From the cell containing the given text, extract its center point as (x, y) coordinate. 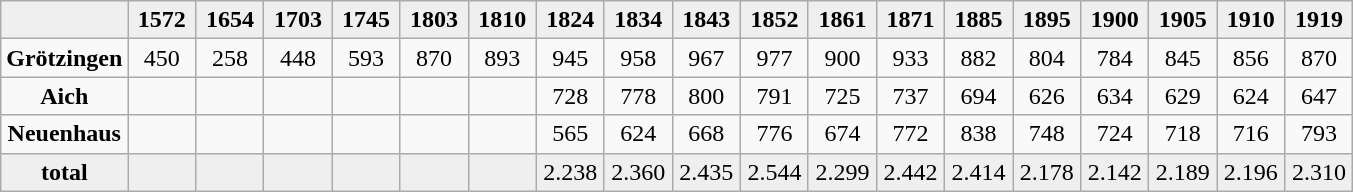
626 (1047, 96)
958 (638, 58)
1824 (570, 20)
718 (1183, 134)
2.196 (1251, 172)
724 (1115, 134)
593 (366, 58)
Neuenhaus (64, 134)
2.360 (638, 172)
2.435 (706, 172)
893 (502, 58)
1703 (298, 20)
945 (570, 58)
778 (638, 96)
933 (910, 58)
total (64, 172)
791 (774, 96)
1910 (1251, 20)
1745 (366, 20)
1900 (1115, 20)
1810 (502, 20)
Grötzingen (64, 58)
1919 (1319, 20)
1803 (434, 20)
728 (570, 96)
900 (842, 58)
2.142 (1115, 172)
1834 (638, 20)
448 (298, 58)
882 (979, 58)
1905 (1183, 20)
856 (1251, 58)
2.310 (1319, 172)
716 (1251, 134)
793 (1319, 134)
565 (570, 134)
1843 (706, 20)
804 (1047, 58)
725 (842, 96)
1852 (774, 20)
776 (774, 134)
967 (706, 58)
674 (842, 134)
2.238 (570, 172)
838 (979, 134)
1861 (842, 20)
2.544 (774, 172)
784 (1115, 58)
258 (230, 58)
1572 (162, 20)
845 (1183, 58)
1895 (1047, 20)
629 (1183, 96)
737 (910, 96)
2.414 (979, 172)
748 (1047, 134)
2.178 (1047, 172)
Aich (64, 96)
694 (979, 96)
800 (706, 96)
2.442 (910, 172)
450 (162, 58)
1871 (910, 20)
1654 (230, 20)
772 (910, 134)
977 (774, 58)
2.189 (1183, 172)
2.299 (842, 172)
634 (1115, 96)
1885 (979, 20)
668 (706, 134)
647 (1319, 96)
